Extract the (X, Y) coordinate from the center of the cell holding the provided text.  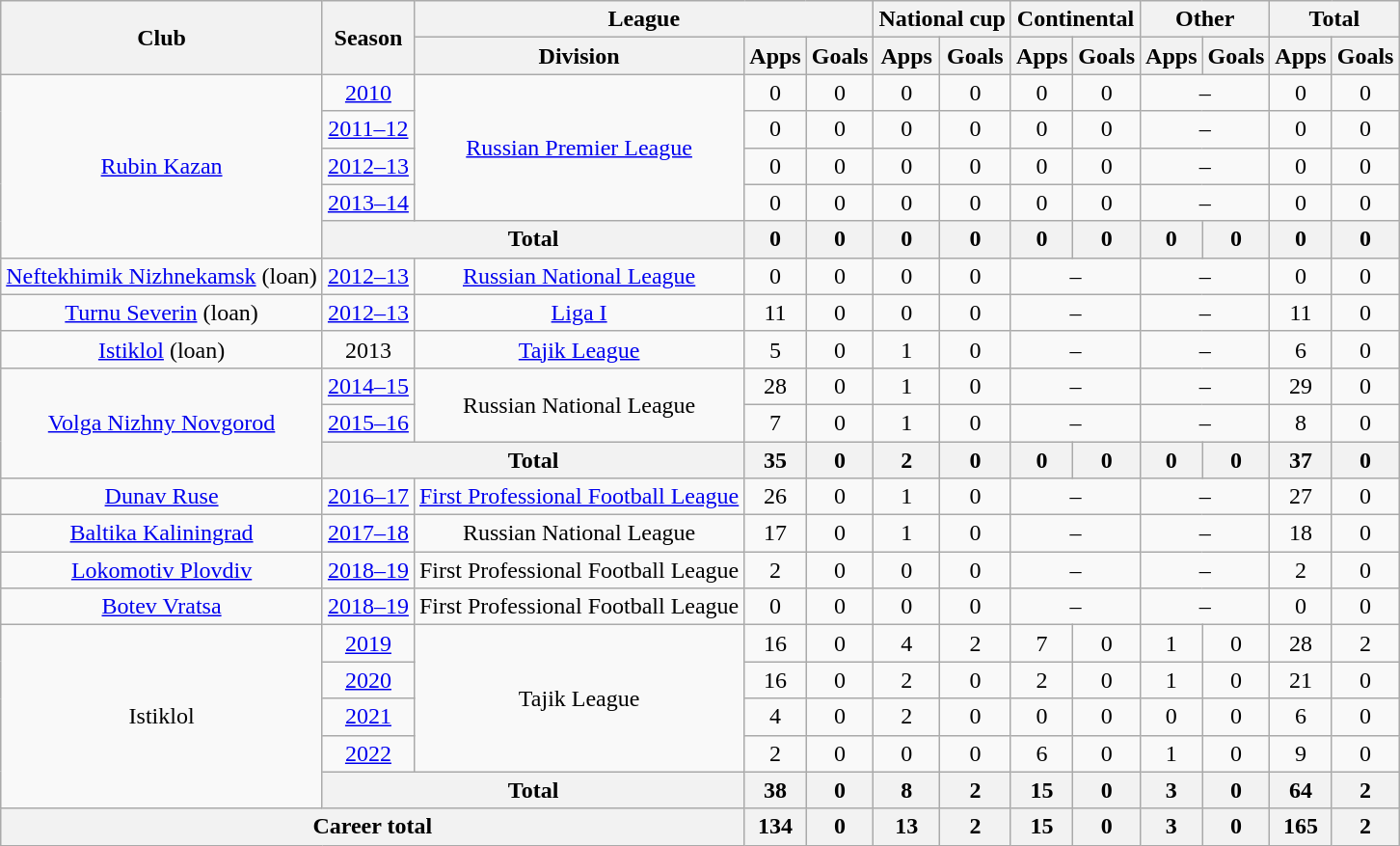
Baltika Kaliningrad (162, 533)
Liga I (579, 313)
2022 (368, 753)
Other (1205, 19)
2010 (368, 93)
Dunav Ruse (162, 497)
2014–15 (368, 386)
5 (775, 349)
2020 (368, 680)
2021 (368, 717)
2011–12 (368, 129)
Istiklol (162, 717)
13 (906, 827)
2019 (368, 643)
134 (775, 827)
National cup (942, 19)
29 (1301, 386)
2017–18 (368, 533)
27 (1301, 497)
Turnu Severin (loan) (162, 313)
37 (1301, 460)
Istiklol (loan) (162, 349)
Rubin Kazan (162, 166)
9 (1301, 753)
2013 (368, 349)
64 (1301, 790)
Continental (1075, 19)
2013–14 (368, 203)
Russian Premier League (579, 148)
2016–17 (368, 497)
Division (579, 56)
Botev Vratsa (162, 607)
Volga Nizhny Novgorod (162, 423)
26 (775, 497)
Neftekhimik Nizhnekamsk (loan) (162, 276)
Lokomotiv Plovdiv (162, 570)
Career total (372, 827)
Club (162, 38)
Season (368, 38)
League (644, 19)
21 (1301, 680)
2015–16 (368, 423)
38 (775, 790)
18 (1301, 533)
17 (775, 533)
165 (1301, 827)
35 (775, 460)
